For the text-containing cell, return its midpoint in [X, Y] coordinate format. 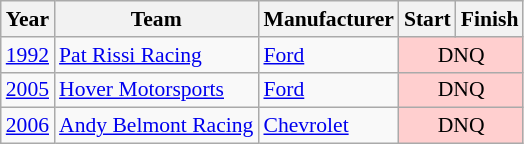
Finish [490, 19]
Year [28, 19]
2006 [28, 126]
Start [428, 19]
1992 [28, 55]
Team [156, 19]
Manufacturer [328, 19]
Pat Rissi Racing [156, 55]
2005 [28, 90]
Chevrolet [328, 126]
Andy Belmont Racing [156, 126]
Hover Motorsports [156, 90]
